Provide the (X, Y) coordinate of the cell's center where the given text is located.  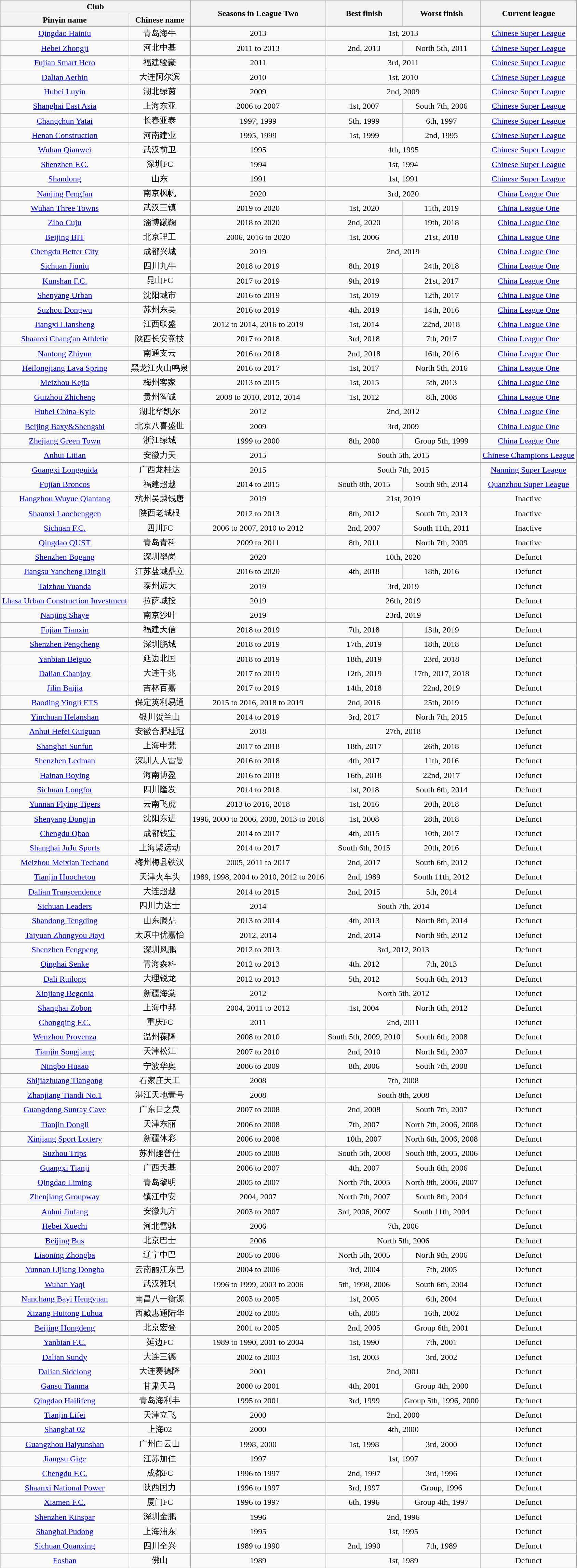
9th, 2019 (364, 281)
Group 5th, 1996, 2000 (442, 1401)
苏州东吴 (160, 310)
延边FC (160, 1343)
Shaanxi Chang'an Athletic (65, 339)
Hainan Boying (65, 776)
26th, 2018 (442, 746)
1st, 2010 (403, 77)
Tianjin Songjiang (65, 1052)
3rd, 1999 (364, 1401)
North 7th, 2005 (364, 1182)
北京宏登 (160, 1328)
1st, 2016 (364, 804)
Qinghai Senke (65, 964)
安徽力天 (160, 455)
3rd, 2002 (442, 1357)
Shanghai Zobon (65, 1008)
Heilongjiang Lava Spring (65, 368)
1st, 2012 (364, 397)
22nd, 2018 (442, 325)
银川贺兰山 (160, 717)
2015 to 2016, 2018 to 2019 (258, 703)
昆山FC (160, 281)
Hebei Zhongji (65, 48)
Liaoning Zhongba (65, 1255)
1995 to 2001 (258, 1401)
7th, 2018 (364, 630)
2013 to 2015 (258, 383)
3rd, 2011 (403, 63)
深圳金鹏 (160, 1517)
苏州趣普仕 (160, 1154)
5th, 2013 (442, 383)
1989 to 1990 (258, 1546)
河北中基 (160, 48)
3rd, 2019 (403, 586)
保定英利易通 (160, 703)
8th, 2012 (364, 513)
Nanjing Shaye (65, 615)
22nd, 2017 (442, 776)
四川全兴 (160, 1546)
安徽合肥桂冠 (160, 732)
南京枫帆 (160, 193)
2004, 2007 (258, 1197)
16th, 2002 (442, 1313)
Anhui Jiufang (65, 1212)
Dalian Aerbin (65, 77)
2010 (258, 77)
太原中优嘉怡 (160, 936)
2nd, 2008 (364, 1110)
Beijing Bus (65, 1241)
Yanbian F.C. (65, 1343)
1997 (258, 1459)
8th, 2006 (364, 1066)
Nanjing Fengfan (65, 193)
4th, 2019 (364, 310)
4th, 2001 (364, 1386)
1st, 2004 (364, 1008)
深圳壆岗 (160, 557)
Foshan (65, 1561)
1st, 2006 (364, 237)
Xizang Huitong Luhua (65, 1313)
2018 to 2020 (258, 223)
Wuhan Yaqi (65, 1284)
Quanzhou Super League (528, 485)
1st, 1994 (403, 165)
Shanghai Sunfun (65, 746)
4th, 2013 (364, 921)
21st, 2017 (442, 281)
North 7th, 2007 (364, 1197)
12th, 2019 (364, 674)
Shandong Tengding (65, 921)
North 7th, 2015 (442, 717)
21st, 2018 (442, 237)
North 8th, 2006, 2007 (442, 1182)
6th, 1996 (364, 1503)
Pinyin name (65, 20)
沈阳东进 (160, 819)
4th, 2000 (403, 1430)
Guangdong Sunray Cave (65, 1110)
Tianjin Huochetou (65, 877)
南通支云 (160, 353)
Shenyang Dongjin (65, 819)
Chinese name (160, 20)
Chengdu Better City (65, 251)
佛山 (160, 1561)
Club (95, 7)
18th, 2016 (442, 572)
Sichuan Quanxing (65, 1546)
Dalian Sidelong (65, 1372)
2nd, 2001 (403, 1372)
Changchun Yatai (65, 121)
河北雪驰 (160, 1226)
18th, 2018 (442, 644)
Fujian Tianxin (65, 630)
8th, 2011 (364, 543)
大连赛德隆 (160, 1372)
2013 to 2016, 2018 (258, 804)
广西龙桂达 (160, 470)
South 11th, 2012 (442, 877)
2nd, 2010 (364, 1052)
福建天信 (160, 630)
North 7th, 2006, 2008 (442, 1124)
武汉三镇 (160, 208)
6th, 2005 (364, 1313)
Shandong (65, 179)
South 5th, 2015 (403, 455)
新疆海棠 (160, 994)
云南丽江东巴 (160, 1270)
South 8th, 2008 (403, 1095)
Wuhan Three Towns (65, 208)
Guangxi Longguida (65, 470)
Tianjin Lifei (65, 1415)
成都FC (160, 1473)
South 7th, 2007 (442, 1110)
2016 to 2020 (258, 572)
大连超越 (160, 892)
4th, 2007 (364, 1168)
2001 (258, 1372)
Ningbo Huaao (65, 1066)
South 6th, 2013 (442, 979)
Qingdao Liming (65, 1182)
重庆FC (160, 1022)
1st, 1998 (364, 1444)
2011 to 2013 (258, 48)
4th, 2012 (364, 964)
2000 to 2001 (258, 1386)
7th, 2008 (403, 1080)
5th, 2014 (442, 892)
Group 6th, 2001 (442, 1328)
1st, 1990 (364, 1343)
7th, 2017 (442, 339)
2nd, 1995 (442, 135)
天津立飞 (160, 1415)
2014 to 2019 (258, 717)
23rd, 2019 (403, 615)
1995, 1999 (258, 135)
Anhui Litian (65, 455)
1st, 2014 (364, 325)
20th, 2016 (442, 848)
2014 (258, 906)
26th, 2019 (403, 601)
2nd, 1989 (364, 877)
2nd, 2015 (364, 892)
Worst finish (442, 13)
深圳FC (160, 165)
天津东丽 (160, 1124)
North 9th, 2012 (442, 936)
Shanghai East Asia (65, 107)
28th, 2018 (442, 819)
2nd, 2005 (364, 1328)
Chinese Champions League (528, 455)
2nd, 1996 (403, 1517)
梅州梅县铁汉 (160, 862)
山东 (160, 179)
杭州吴越钱唐 (160, 499)
1st, 1999 (364, 135)
1st, 2015 (364, 383)
Group, 1996 (442, 1488)
3rd, 2012, 2013 (403, 950)
厦门FC (160, 1503)
Anhui Hefei Guiguan (65, 732)
Hangzhou Wuyue Qiantang (65, 499)
Tianjin Dongli (65, 1124)
2012, 2014 (258, 936)
山东滕鼎 (160, 921)
2002 to 2005 (258, 1313)
5th, 2012 (364, 979)
上海02 (160, 1430)
Sichuan Leaders (65, 906)
Yunnan Lijiang Dongba (65, 1270)
宁波华奥 (160, 1066)
5th, 1999 (364, 121)
19th, 2018 (442, 223)
North 5th, 2007 (442, 1052)
广西天基 (160, 1168)
2005 to 2007 (258, 1182)
海南博盈 (160, 776)
浙江绿城 (160, 441)
2019 to 2020 (258, 208)
South 6th, 2012 (442, 862)
青岛青科 (160, 543)
3rd, 2004 (364, 1270)
Shaanxi National Power (65, 1488)
Chongqing F.C. (65, 1022)
2nd, 2012 (403, 412)
2nd, 2013 (364, 48)
青岛黎明 (160, 1182)
2nd, 1997 (364, 1473)
South 6th, 2015 (364, 848)
Meizhou Kejia (65, 383)
Hebei Xuechi (65, 1226)
天津松江 (160, 1052)
South 11th, 2004 (442, 1212)
2007 to 2010 (258, 1052)
Qingdao Hainiu (65, 33)
Guangxi Tianji (65, 1168)
1st, 1991 (403, 179)
南京沙叶 (160, 615)
Suzhou Trips (65, 1154)
2nd, 2007 (364, 528)
1st, 1995 (403, 1531)
10th, 2020 (403, 557)
8th, 2008 (442, 397)
2006 to 2007, 2010 to 2012 (258, 528)
17th, 2017, 2018 (442, 674)
Baoding Yingli ETS (65, 703)
深圳人人雷曼 (160, 761)
镇江中安 (160, 1197)
Shenzhen Pengcheng (65, 644)
2006 to 2009 (258, 1066)
16th, 2018 (364, 776)
Shijiazhuang Tiangong (65, 1080)
22nd, 2019 (442, 688)
South 6th, 2004 (442, 1284)
北京巴士 (160, 1241)
Chengdu Qbao (65, 834)
7th, 2006 (403, 1226)
North 5th, 2006 (403, 1241)
武汉前卫 (160, 150)
深圳风鹏 (160, 950)
8th, 2000 (364, 441)
2014 to 2018 (258, 790)
4th, 2018 (364, 572)
2008 to 2010, 2012, 2014 (258, 397)
1996 to 1999, 2003 to 2006 (258, 1284)
18th, 2017 (364, 746)
South 8th, 2004 (442, 1197)
12th, 2017 (442, 295)
泰州远大 (160, 586)
3rd, 1996 (442, 1473)
Xinjiang Begonia (65, 994)
长春亚泰 (160, 121)
Group 5th, 1999 (442, 441)
18th, 2019 (364, 659)
1st, 2013 (403, 33)
Guizhou Zhicheng (65, 397)
Sichuan F.C. (65, 528)
2nd, 2017 (364, 862)
7th, 2001 (442, 1343)
Fujian Smart Hero (65, 63)
广州白云山 (160, 1444)
Qingdao Hailifeng (65, 1401)
South 7th, 2013 (442, 513)
Wenzhou Provenza (65, 1037)
安徽九方 (160, 1212)
3rd, 2017 (364, 717)
湛江天地壹号 (160, 1095)
1st, 2008 (364, 819)
北京理工 (160, 237)
2nd, 1990 (364, 1546)
Yinchuan Helanshan (65, 717)
5th, 1998, 2006 (364, 1284)
4th, 2017 (364, 761)
1997, 1999 (258, 121)
Hubei China-Kyle (65, 412)
2001 to 2005 (258, 1328)
South 5th, 2009, 2010 (364, 1037)
2008 to 2010 (258, 1037)
North 6th, 2006, 2008 (442, 1139)
1989 (258, 1561)
Dalian Sundy (65, 1357)
南昌八一衡源 (160, 1299)
大连阿尔滨 (160, 77)
四川力达士 (160, 906)
Taizhou Yuanda (65, 586)
1st, 2003 (364, 1357)
四川九牛 (160, 267)
Henan Construction (65, 135)
Kunshan F.C. (65, 281)
Jiangsu Yancheng Dingli (65, 572)
Dali Ruilong (65, 979)
Nanning Super League (528, 470)
青岛海利丰 (160, 1401)
Meizhou Meixian Techand (65, 862)
Guangzhou Baiyunshan (65, 1444)
成都兴城 (160, 251)
11th, 2016 (442, 761)
2005 to 2006 (258, 1255)
新疆体彩 (160, 1139)
拉萨城投 (160, 601)
14th, 2018 (364, 688)
Zhanjiang Tiandi No.1 (65, 1095)
延边北国 (160, 659)
Jiangsu Gige (65, 1459)
Nanchang Bayi Hengyuan (65, 1299)
2nd, 2009 (403, 92)
2006, 2016 to 2020 (258, 237)
Shenyang Urban (65, 295)
3rd, 2000 (442, 1444)
Sichuan Longfor (65, 790)
27th, 2018 (403, 732)
1st, 2018 (364, 790)
6th, 2004 (442, 1299)
吉林百嘉 (160, 688)
Shenzhen Bogang (65, 557)
辽宁中巴 (160, 1255)
2012 to 2014, 2016 to 2019 (258, 325)
14th, 2016 (442, 310)
North 5th, 2012 (403, 994)
2009 to 2011 (258, 543)
2013 (258, 33)
天津火车头 (160, 877)
23rd, 2018 (442, 659)
Taiyuan Zhongyou Jiayi (65, 936)
Xiamen F.C. (65, 1503)
North 7th, 2009 (442, 543)
2013 to 2014 (258, 921)
3rd, 2018 (364, 339)
1989 to 1990, 2001 to 2004 (258, 1343)
3rd, 1997 (364, 1488)
South 7th, 2008 (442, 1066)
24th, 2018 (442, 267)
广东日之泉 (160, 1110)
青岛海牛 (160, 33)
North 5th, 2005 (364, 1255)
Best finish (364, 13)
1996, 2000 to 2006, 2008, 2013 to 2018 (258, 819)
Current league (528, 13)
2nd, 2016 (364, 703)
2004 to 2006 (258, 1270)
陕西老城根 (160, 513)
Shaanxi Laochenggen (65, 513)
湖北华凯尔 (160, 412)
South 7th, 2014 (403, 906)
2nd, 2000 (403, 1415)
1st, 2005 (364, 1299)
Chengdu F.C. (65, 1473)
Hubei Luyin (65, 92)
Jilin Baijia (65, 688)
21st, 2019 (403, 499)
2nd, 2011 (403, 1022)
Shenzhen Fengpeng (65, 950)
上海东亚 (160, 107)
成都钱宝 (160, 834)
深圳鹏城 (160, 644)
13th, 2019 (442, 630)
温州葆隆 (160, 1037)
Gansu Tianma (65, 1386)
福建骏豪 (160, 63)
Shanghai Pudong (65, 1531)
1999 to 2000 (258, 441)
西藏惠通陆华 (160, 1313)
Sichuan Jiuniu (65, 267)
河南建业 (160, 135)
2005, 2011 to 2017 (258, 862)
大连千兆 (160, 674)
1998, 2000 (258, 1444)
Shenzhen Kinspar (65, 1517)
8th, 2019 (364, 267)
Yunnan Flying Tigers (65, 804)
2nd, 2020 (364, 223)
South 6th, 2014 (442, 790)
Beijing BIT (65, 237)
沈阳城市 (160, 295)
石家庄天工 (160, 1080)
青海森科 (160, 964)
7th, 2007 (364, 1124)
黑龙江火山鸣泉 (160, 368)
Zibo Cuju (65, 223)
Shanghai JuJu Sports (65, 848)
South 7th, 2015 (403, 470)
7th, 1989 (442, 1546)
2003 to 2005 (258, 1299)
Shenzhen F.C. (65, 165)
梅州客家 (160, 383)
South 6th, 2006 (442, 1168)
25th, 2019 (442, 703)
17th, 2019 (364, 644)
4th, 2015 (364, 834)
1st, 2017 (364, 368)
Suzhou Dongwu (65, 310)
10th, 2007 (364, 1139)
3rd, 2009 (403, 426)
Beijing Baxy&Shengshi (65, 426)
上海浦东 (160, 1531)
1st, 1989 (403, 1561)
2nd, 2014 (364, 936)
福建超越 (160, 485)
South 8th, 2015 (364, 485)
四川FC (160, 528)
陕西国力 (160, 1488)
甘肃天马 (160, 1386)
武汉雅琪 (160, 1284)
16th, 2016 (442, 353)
大理锐龙 (160, 979)
3rd, 2006, 2007 (364, 1212)
Jiangxi Liansheng (65, 325)
1st, 2019 (364, 295)
7th, 2013 (442, 964)
Zhenjiang Groupway (65, 1197)
Shanghai 02 (65, 1430)
North 5th, 2016 (442, 368)
江苏盐城鼎立 (160, 572)
6th, 1997 (442, 121)
2003 to 2007 (258, 1212)
淄博蹴鞠 (160, 223)
江西联盛 (160, 325)
Shenzhen Ledman (65, 761)
10th, 2017 (442, 834)
云南飞虎 (160, 804)
1991 (258, 179)
3rd, 2020 (403, 193)
2002 to 2003 (258, 1357)
湖北绿茵 (160, 92)
Group 4th, 2000 (442, 1386)
1996 (258, 1517)
Wuhan Qianwei (65, 150)
1989, 1998, 2004 to 2010, 2012 to 2016 (258, 877)
上海中邦 (160, 1008)
Yanbian Beiguo (65, 659)
2007 to 2008 (258, 1110)
7th, 2005 (442, 1270)
Fujian Broncos (65, 485)
South 8th, 2005, 2006 (442, 1154)
贵州智诚 (160, 397)
四川隆发 (160, 790)
South 11th, 2011 (442, 528)
1st, 2020 (364, 208)
Xinjiang Sport Lottery (65, 1139)
Nantong Zhiyun (65, 353)
South 9th, 2014 (442, 485)
1st, 1997 (403, 1459)
北京八喜盛世 (160, 426)
Qingdao QUST (65, 543)
2004, 2011 to 2012 (258, 1008)
大连三德 (160, 1357)
2016 to 2017 (258, 368)
上海聚运动 (160, 848)
South 6th, 2008 (442, 1037)
2nd, 2019 (403, 251)
North 6th, 2012 (442, 1008)
20th, 2018 (442, 804)
North 9th, 2006 (442, 1255)
Dalian Transcendence (65, 892)
江苏加佳 (160, 1459)
上海申梵 (160, 746)
11th, 2019 (442, 208)
2nd, 2018 (364, 353)
Dalian Chanjoy (65, 674)
Lhasa Urban Construction Investment (65, 601)
North 8th, 2014 (442, 921)
Group 4th, 1997 (442, 1503)
2018 (258, 732)
Seasons in League Two (258, 13)
Zhejiang Green Town (65, 441)
4th, 1995 (403, 150)
2005 to 2008 (258, 1154)
Beijing Hongdeng (65, 1328)
1st, 2007 (364, 107)
陕西长安竞技 (160, 339)
1994 (258, 165)
South 7th, 2006 (442, 107)
South 5th, 2008 (364, 1154)
North 5th, 2011 (442, 48)
